Find where the given text appears and provide that cell's center as [X, Y] coordinate. 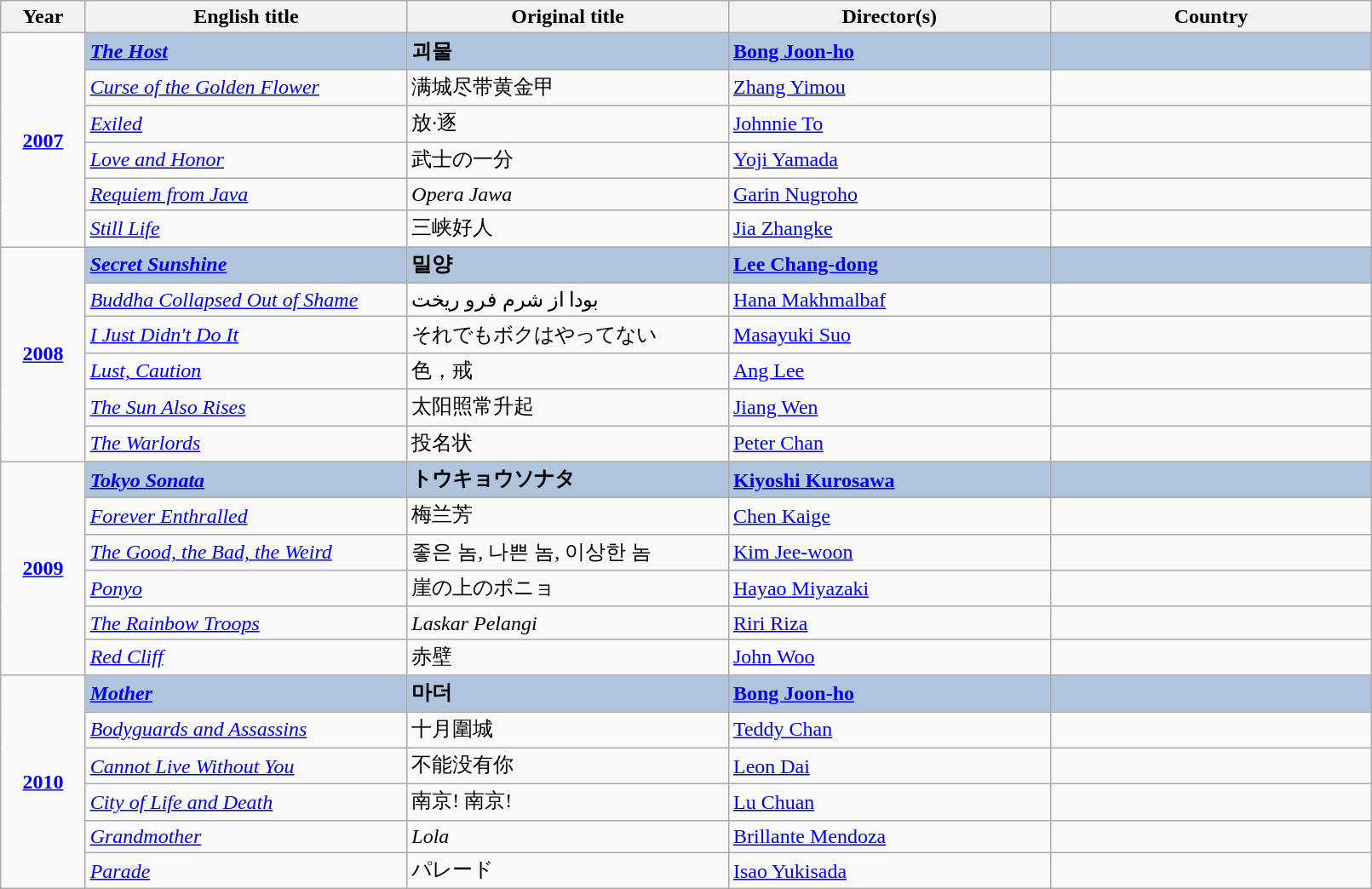
赤壁 [568, 657]
The Host [246, 51]
Johnnie To [889, 124]
Ang Lee [889, 371]
Director(s) [889, 17]
Lola [568, 836]
Opera Jawa [568, 194]
色，戒 [568, 371]
2010 [43, 782]
Secret Sunshine [246, 266]
Parade [246, 870]
Tokyo Sonata [246, 480]
The Warlords [246, 444]
崖の上のポニョ [568, 589]
Original title [568, 17]
Garin Nugroho [889, 194]
Lee Chang-dong [889, 266]
南京! 南京! [568, 802]
Forever Enthralled [246, 516]
2007 [43, 140]
Love and Honor [246, 160]
2008 [43, 354]
Red Cliff [246, 657]
마더 [568, 693]
Mother [246, 693]
Kim Jee-woon [889, 552]
それでもボクはやってない [568, 336]
太阳照常升起 [568, 407]
Buddha Collapsed Out of Shame [246, 300]
Peter Chan [889, 444]
トウキョウソナタ [568, 480]
Cannot Live Without You [246, 766]
Exiled [246, 124]
Bodyguards and Assassins [246, 731]
Riri Riza [889, 622]
满城尽带黄金甲 [568, 87]
パレード [568, 870]
三峡好人 [568, 228]
十月圍城 [568, 731]
梅兰芳 [568, 516]
Hana Makhmalbaf [889, 300]
不能没有你 [568, 766]
Leon Dai [889, 766]
投名状 [568, 444]
Requiem from Java [246, 194]
The Good, the Bad, the Weird [246, 552]
Brillante Mendoza [889, 836]
Kiyoshi Kurosawa [889, 480]
I Just Didn't Do It [246, 336]
放·逐 [568, 124]
Curse of the Golden Flower [246, 87]
괴물 [568, 51]
Ponyo [246, 589]
Zhang Yimou [889, 87]
Yoji Yamada [889, 160]
武士の一分 [568, 160]
The Sun Also Rises [246, 407]
Isao Yukisada [889, 870]
Jiang Wen [889, 407]
Jia Zhangke [889, 228]
Masayuki Suo [889, 336]
Teddy Chan [889, 731]
English title [246, 17]
밀양 [568, 266]
City of Life and Death [246, 802]
Laskar Pelangi [568, 622]
Lust, Caution [246, 371]
Chen Kaige [889, 516]
John Woo [889, 657]
좋은 놈, 나쁜 놈, 이상한 놈 [568, 552]
Hayao Miyazaki [889, 589]
بودا از شرم فرو ریخت [568, 300]
2009 [43, 569]
Year [43, 17]
Country [1211, 17]
Still Life [246, 228]
Grandmother [246, 836]
Lu Chuan [889, 802]
The Rainbow Troops [246, 622]
